Identify which cell holds the provided text, then report its (x, y) central coordinate. 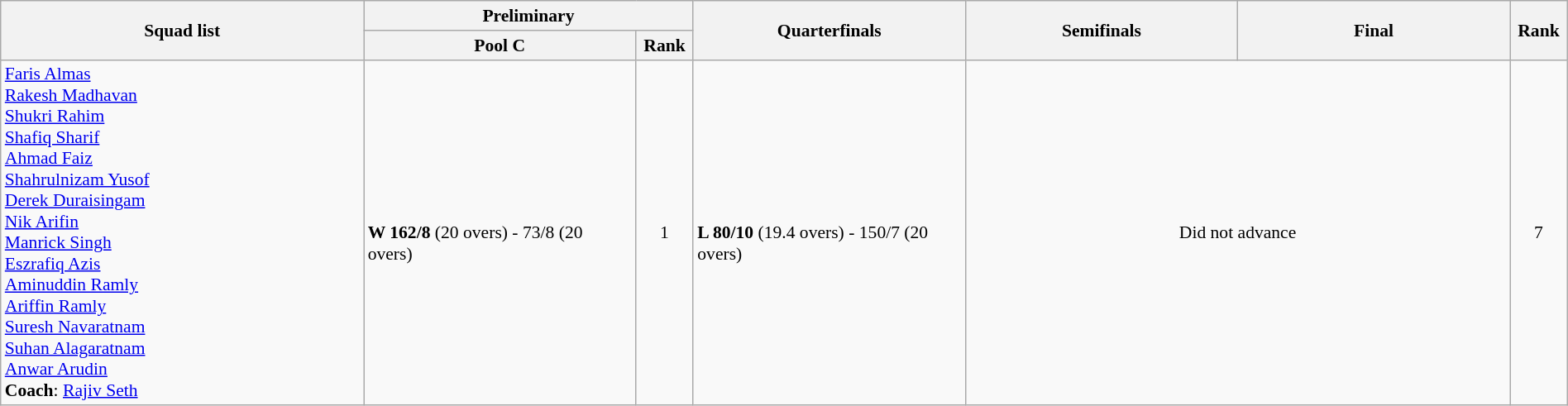
Preliminary (529, 16)
7 (1539, 232)
Semifinals (1102, 30)
Did not advance (1237, 232)
1 (665, 232)
L 80/10 (19.4 overs) - 150/7 (20 overs) (829, 232)
Quarterfinals (829, 30)
W 162/8 (20 overs) - 73/8 (20 overs) (500, 232)
Squad list (182, 30)
Final (1374, 30)
Pool C (500, 45)
